Return (x, y) of the center of cell containing provided text 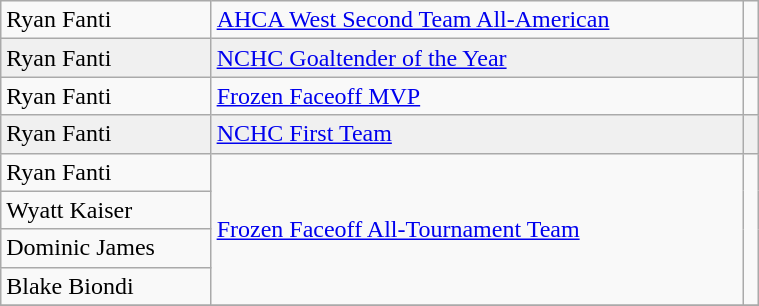
Frozen Faceoff MVP (477, 96)
Wyatt Kaiser (106, 210)
AHCA West Second Team All-American (477, 20)
Blake Biondi (106, 286)
NCHC Goaltender of the Year (477, 58)
Frozen Faceoff All-Tournament Team (477, 229)
NCHC First Team (477, 134)
Dominic James (106, 248)
